Detect which cell encompasses the target text, then output its (x, y) center coordinate. 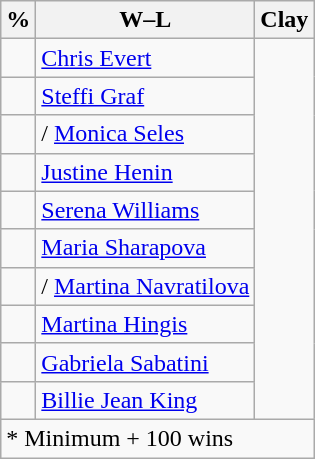
W–L (146, 20)
/ Martina Navratilova (146, 286)
% (18, 20)
Gabriela Sabatini (146, 362)
/ Monica Seles (146, 134)
Maria Sharapova (146, 248)
* Minimum + 100 wins (158, 438)
Billie Jean King (146, 400)
Martina Hingis (146, 324)
Chris Evert (146, 58)
Serena Williams (146, 210)
Steffi Graf (146, 96)
Clay (284, 20)
Justine Henin (146, 172)
